Search for the cell housing the specified text and yield its (x, y) center coordinate. 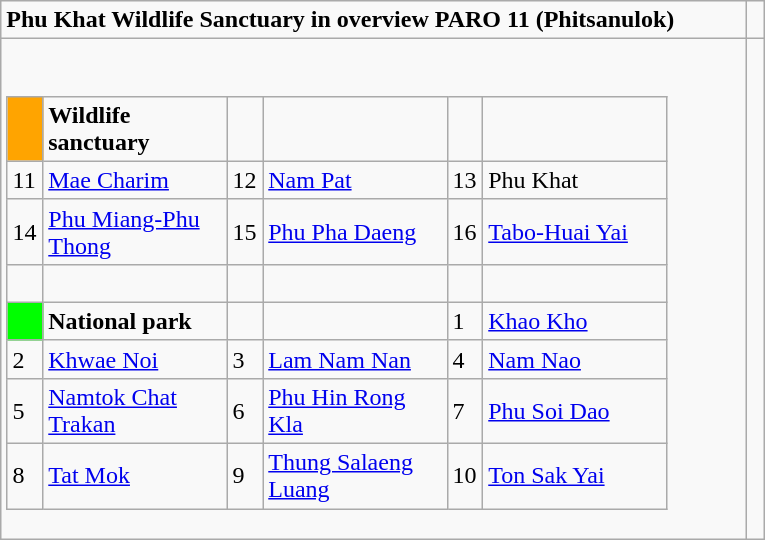
Phu Khat (575, 180)
Namtok Chat Trakan (135, 410)
Phu Khat Wildlife Sanctuary in overview PARO 11 (Phitsanulok) (374, 20)
Phu Hin Rong Kla (355, 410)
Ton Sak Yai (575, 476)
14 (25, 232)
Mae Charim (135, 180)
Nam Nao (575, 359)
16 (465, 232)
National park (135, 321)
Tat Mok (135, 476)
Nam Pat (355, 180)
15 (245, 232)
Khwae Noi (135, 359)
11 (25, 180)
8 (25, 476)
4 (465, 359)
Tabo-Huai Yai (575, 232)
Phu Pha Daeng (355, 232)
2 (25, 359)
Wildlife sanctuary (135, 128)
5 (25, 410)
Thung Salaeng Luang (355, 476)
Lam Nam Nan (355, 359)
3 (245, 359)
10 (465, 476)
Phu Miang-Phu Thong (135, 232)
Phu Soi Dao (575, 410)
6 (245, 410)
13 (465, 180)
12 (245, 180)
1 (465, 321)
9 (245, 476)
Khao Kho (575, 321)
7 (465, 410)
